For the text-containing cell, return its midpoint in [X, Y] coordinate format. 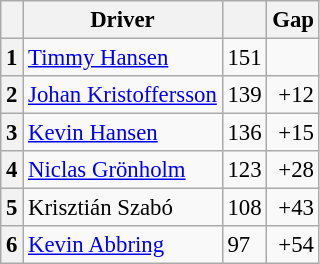
+12 [293, 95]
+28 [293, 170]
2 [12, 95]
97 [244, 245]
108 [244, 208]
6 [12, 245]
151 [244, 58]
+43 [293, 208]
Driver [122, 20]
1 [12, 58]
Niclas Grönholm [122, 170]
Johan Kristoffersson [122, 95]
+15 [293, 133]
5 [12, 208]
139 [244, 95]
136 [244, 133]
+54 [293, 245]
3 [12, 133]
Kevin Hansen [122, 133]
4 [12, 170]
Timmy Hansen [122, 58]
123 [244, 170]
Gap [293, 20]
Kevin Abbring [122, 245]
Krisztián Szabó [122, 208]
